For the text-containing cell, return its midpoint in (x, y) coordinate format. 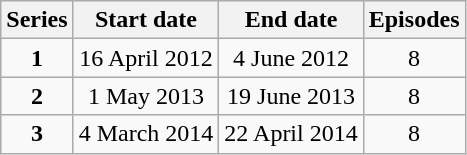
Episodes (414, 20)
End date (291, 20)
4 June 2012 (291, 58)
16 April 2012 (146, 58)
Series (37, 20)
2 (37, 96)
4 March 2014 (146, 134)
1 May 2013 (146, 96)
1 (37, 58)
19 June 2013 (291, 96)
22 April 2014 (291, 134)
3 (37, 134)
Start date (146, 20)
